Detect which cell encompasses the target text, then output its [x, y] center coordinate. 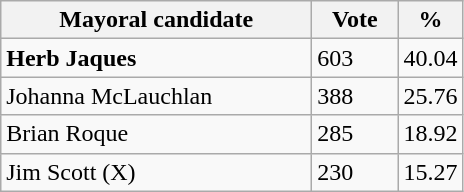
Johanna McLauchlan [156, 96]
285 [355, 134]
% [430, 20]
230 [355, 172]
15.27 [430, 172]
Vote [355, 20]
Brian Roque [156, 134]
603 [355, 58]
388 [355, 96]
Jim Scott (X) [156, 172]
18.92 [430, 134]
25.76 [430, 96]
Mayoral candidate [156, 20]
40.04 [430, 58]
Herb Jaques [156, 58]
